Find where the given text appears and provide that cell's center as [X, Y] coordinate. 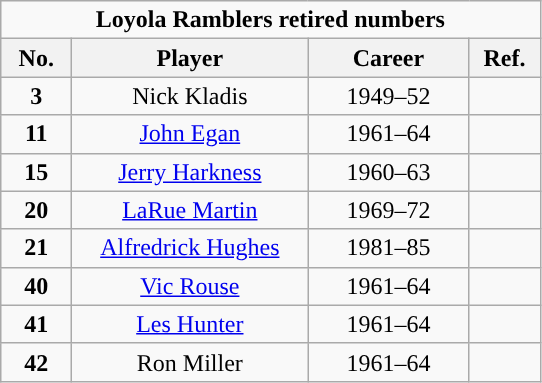
21 [36, 248]
LaRue Martin [190, 210]
20 [36, 210]
Nick Kladis [190, 96]
3 [36, 96]
40 [36, 286]
Career [388, 58]
Ref. [504, 58]
1949–52 [388, 96]
1960–63 [388, 172]
Loyola Ramblers retired numbers [270, 20]
Ron Miller [190, 362]
11 [36, 134]
John Egan [190, 134]
Jerry Harkness [190, 172]
1969–72 [388, 210]
41 [36, 324]
42 [36, 362]
No. [36, 58]
15 [36, 172]
Vic Rouse [190, 286]
1981–85 [388, 248]
Player [190, 58]
Les Hunter [190, 324]
Alfredrick Hughes [190, 248]
